Identify which cell holds the provided text, then report its (x, y) central coordinate. 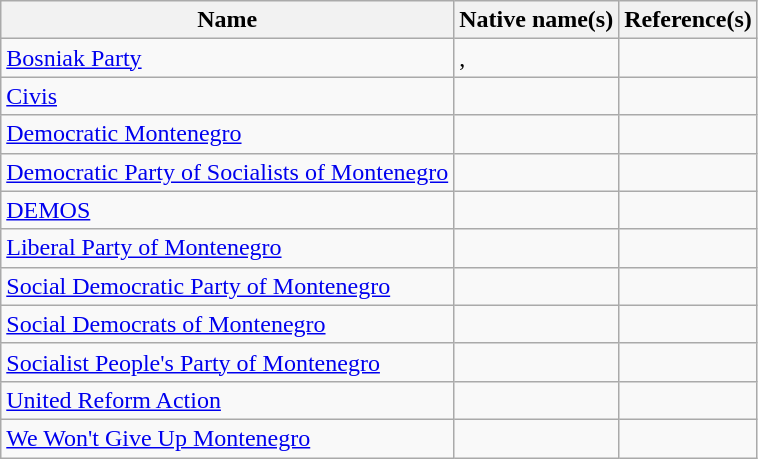
Social Democratic Party of Montenegro (228, 286)
Bosniak Party (228, 58)
We Won't Give Up Montenegro (228, 438)
, (536, 58)
Socialist People's Party of Montenegro (228, 362)
Democratic Montenegro (228, 134)
Liberal Party of Montenegro (228, 248)
DEMOS (228, 210)
United Reform Action (228, 400)
Native name(s) (536, 20)
Name (228, 20)
Reference(s) (688, 20)
Democratic Party of Socialists of Montenegro (228, 172)
Social Democrats of Montenegro (228, 324)
Civis (228, 96)
